For the text-containing cell, return its midpoint in [x, y] coordinate format. 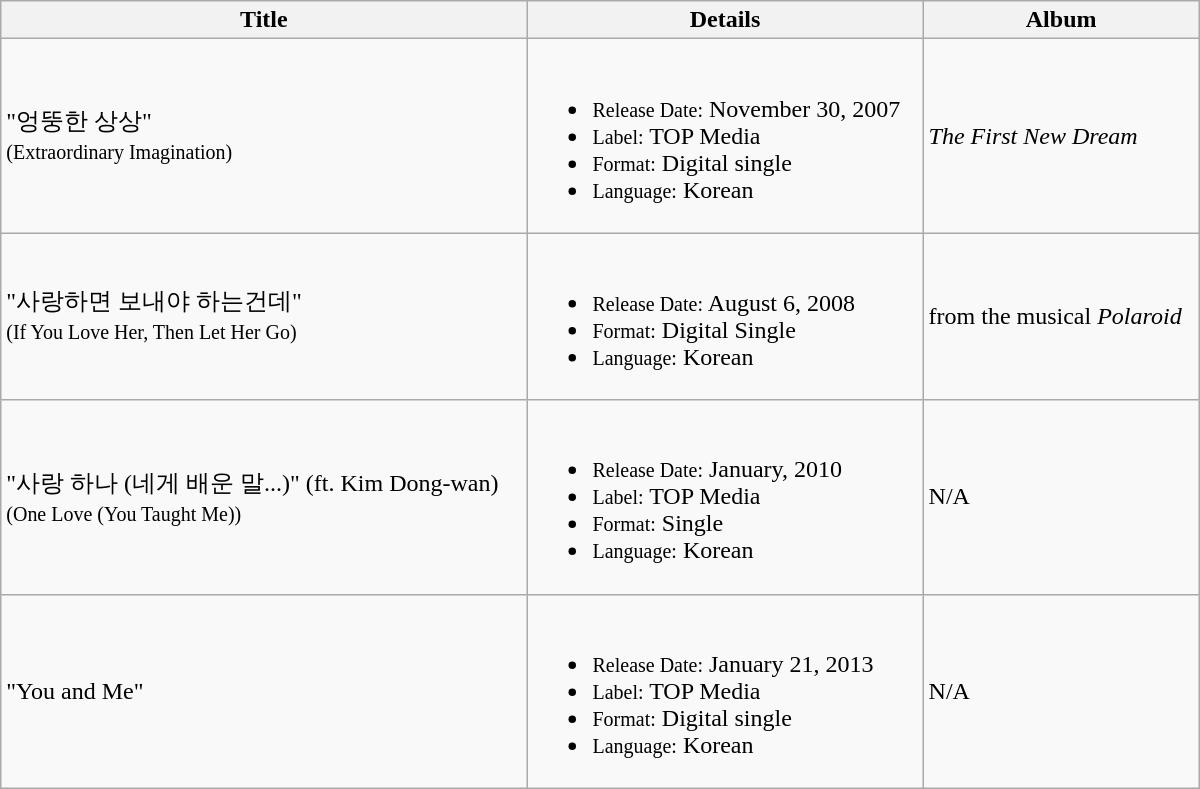
Title [264, 20]
Release Date: January, 2010Label: TOP MediaFormat: SingleLanguage: Korean [725, 497]
Release Date: August 6, 2008Format: Digital SingleLanguage: Korean [725, 316]
Release Date: November 30, 2007Label: TOP MediaFormat: Digital singleLanguage: Korean [725, 136]
Release Date: January 21, 2013Label: TOP MediaFormat: Digital singleLanguage: Korean [725, 691]
Details [725, 20]
"You and Me" [264, 691]
"사랑하면 보내야 하는건데" (If You Love Her, Then Let Her Go) [264, 316]
"사랑 하나 (네게 배운 말...)" (ft. Kim Dong-wan)(One Love (You Taught Me)) [264, 497]
Album [1061, 20]
from the musical Polaroid [1061, 316]
The First New Dream [1061, 136]
"엉뚱한 상상" (Extraordinary Imagination) [264, 136]
